From the cell containing the given text, extract its center point as (X, Y) coordinate. 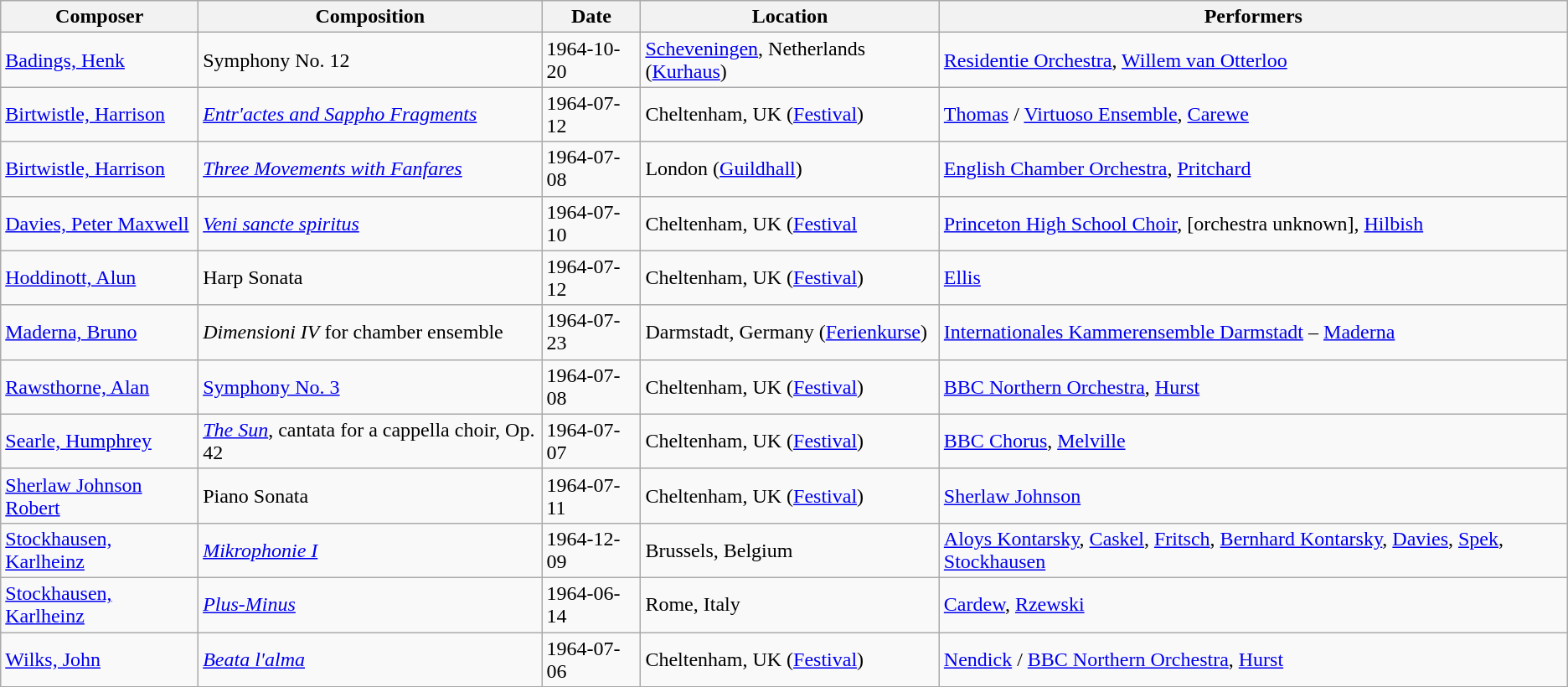
Harp Sonata (370, 278)
Aloys Kontarsky, Caskel, Fritsch, Bernhard Kontarsky, Davies, Spek, Stockhausen (1253, 550)
Veni sancte spiritus (370, 223)
Symphony No. 3 (370, 387)
Beata l'alma (370, 659)
Entr'actes and Sappho Fragments (370, 114)
Sherlaw Johnson (1253, 496)
London (Guildhall) (790, 169)
Mikrophonie I (370, 550)
Rome, Italy (790, 605)
Symphony No. 12 (370, 60)
Dimensioni IV for chamber ensemble (370, 332)
Sherlaw Johnson Robert (100, 496)
Ellis (1253, 278)
Date (591, 17)
1964-07-11 (591, 496)
BBC Northern Orchestra, Hurst (1253, 387)
Cheltenham, UK (Festival (790, 223)
1964-06-14 (591, 605)
1964-10-20 (591, 60)
Davies, Peter Maxwell (100, 223)
BBC Chorus, Melville (1253, 441)
1964-07-23 (591, 332)
Wilks, John (100, 659)
1964-07-10 (591, 223)
1964-12-09 (591, 550)
English Chamber Orchestra, Pritchard (1253, 169)
Three Movements with Fanfares (370, 169)
Scheveningen, Netherlands (Kurhaus) (790, 60)
Location (790, 17)
Badings, Henk (100, 60)
The Sun, cantata for a cappella choir, Op. 42 (370, 441)
Princeton High School Choir, [orchestra unknown], Hilbish (1253, 223)
Residentie Orchestra, Willem van Otterloo (1253, 60)
Thomas / Virtuoso Ensemble, Carewe (1253, 114)
Nendick / BBC Northern Orchestra, Hurst (1253, 659)
Maderna, Bruno (100, 332)
Darmstadt, Germany (Ferienkurse) (790, 332)
Internationales Kammerensemble Darmstadt – Maderna (1253, 332)
1964-07-07 (591, 441)
Rawsthorne, Alan (100, 387)
Composition (370, 17)
Searle, Humphrey (100, 441)
Brussels, Belgium (790, 550)
Cardew, Rzewski (1253, 605)
Plus-Minus (370, 605)
1964-07-06 (591, 659)
Performers (1253, 17)
Composer (100, 17)
Hoddinott, Alun (100, 278)
Piano Sonata (370, 496)
